Pinpoint the cell where the given text exists, returning its (x, y) midpoint coordinate. 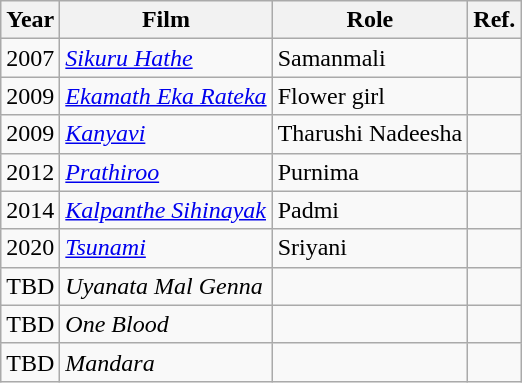
Sikuru Hathe (166, 58)
Kanyavi (166, 134)
One Blood (166, 324)
Ekamath Eka Rateka (166, 96)
2014 (30, 210)
Padmi (370, 210)
Role (370, 20)
Uyanata Mal Genna (166, 286)
Tsunami (166, 248)
2012 (30, 172)
Flower girl (370, 96)
Samanmali (370, 58)
Sriyani (370, 248)
Mandara (166, 362)
Kalpanthe Sihinayak (166, 210)
2020 (30, 248)
Prathiroo (166, 172)
Year (30, 20)
Ref. (494, 20)
Film (166, 20)
Tharushi Nadeesha (370, 134)
2007 (30, 58)
Purnima (370, 172)
